Identify which cell holds the provided text, then report its (x, y) central coordinate. 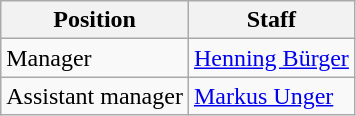
Henning Bürger (271, 58)
Markus Unger (271, 96)
Assistant manager (95, 96)
Staff (271, 20)
Position (95, 20)
Manager (95, 58)
